Provide the (x, y) coordinate of the cell's center where the given text is located.  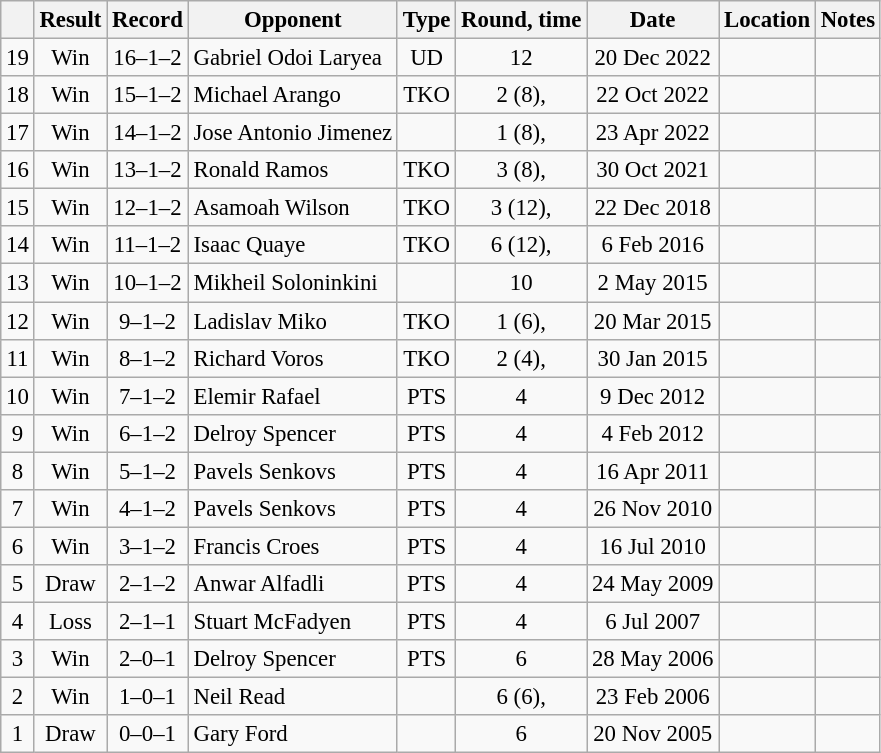
9 Dec 2012 (653, 396)
14 (18, 245)
8–1–2 (148, 358)
1–0–1 (148, 697)
Gabriel Odoi Laryea (292, 58)
1 (6), (522, 321)
9 (18, 433)
Ladislav Miko (292, 321)
6 Jul 2007 (653, 621)
23 Apr 2022 (653, 133)
13–1–2 (148, 170)
Stuart McFadyen (292, 621)
3 (12), (522, 208)
Neil Read (292, 697)
Asamoah Wilson (292, 208)
Francis Croes (292, 546)
8 (18, 471)
19 (18, 58)
17 (18, 133)
24 May 2009 (653, 584)
6 (12), (522, 245)
Jose Antonio Jimenez (292, 133)
6 Feb 2016 (653, 245)
Ronald Ramos (292, 170)
1 (18, 734)
UD (426, 58)
30 Jan 2015 (653, 358)
13 (18, 283)
2–1–2 (148, 584)
28 May 2006 (653, 659)
Record (148, 20)
20 Mar 2015 (653, 321)
22 Dec 2018 (653, 208)
20 Dec 2022 (653, 58)
6–1–2 (148, 433)
22 Oct 2022 (653, 95)
5 (18, 584)
Gary Ford (292, 734)
12–1–2 (148, 208)
15 (18, 208)
Isaac Quaye (292, 245)
26 Nov 2010 (653, 509)
Richard Voros (292, 358)
6 (6), (522, 697)
2 May 2015 (653, 283)
Michael Arango (292, 95)
16 Jul 2010 (653, 546)
2 (4), (522, 358)
16 (18, 170)
Opponent (292, 20)
Notes (848, 20)
4–1–2 (148, 509)
Round, time (522, 20)
15–1–2 (148, 95)
3–1–2 (148, 546)
20 Nov 2005 (653, 734)
2–1–1 (148, 621)
1 (8), (522, 133)
2 (18, 697)
Elemir Rafael (292, 396)
3 (18, 659)
0–0–1 (148, 734)
18 (18, 95)
9–1–2 (148, 321)
14–1–2 (148, 133)
4 Feb 2012 (653, 433)
30 Oct 2021 (653, 170)
7 (18, 509)
2 (8), (522, 95)
Location (768, 20)
5–1–2 (148, 471)
16 Apr 2011 (653, 471)
11–1–2 (148, 245)
23 Feb 2006 (653, 697)
Loss (70, 621)
3 (8), (522, 170)
11 (18, 358)
2–0–1 (148, 659)
Type (426, 20)
Date (653, 20)
7–1–2 (148, 396)
16–1–2 (148, 58)
Anwar Alfadli (292, 584)
Mikheil Soloninkini (292, 283)
Result (70, 20)
10–1–2 (148, 283)
